Provide the (X, Y) coordinate of the cell's center where the given text is located.  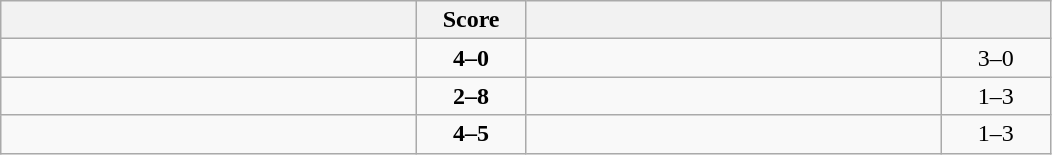
4–5 (472, 134)
2–8 (472, 96)
Score (472, 20)
3–0 (996, 58)
4–0 (472, 58)
